Extract the [x, y] coordinate from the center of the cell holding the provided text.  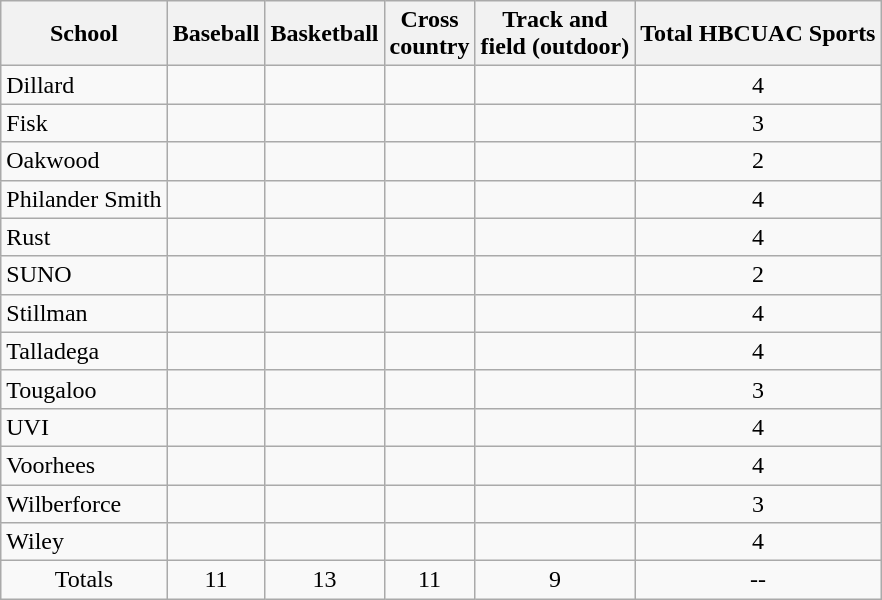
SUNO [84, 275]
9 [555, 580]
Voorhees [84, 465]
Oakwood [84, 161]
Philander Smith [84, 199]
Baseball [216, 34]
Total HBCUAC Sports [758, 34]
Basketball [324, 34]
-- [758, 580]
Stillman [84, 313]
Totals [84, 580]
School [84, 34]
Tougaloo [84, 389]
Wilberforce [84, 503]
Fisk [84, 123]
Track andfield (outdoor) [555, 34]
UVI [84, 427]
Dillard [84, 85]
Rust [84, 237]
Talladega [84, 351]
13 [324, 580]
Cross country [430, 34]
Wiley [84, 542]
